Provide the [x, y] coordinate of the cell's center where the given text is located.  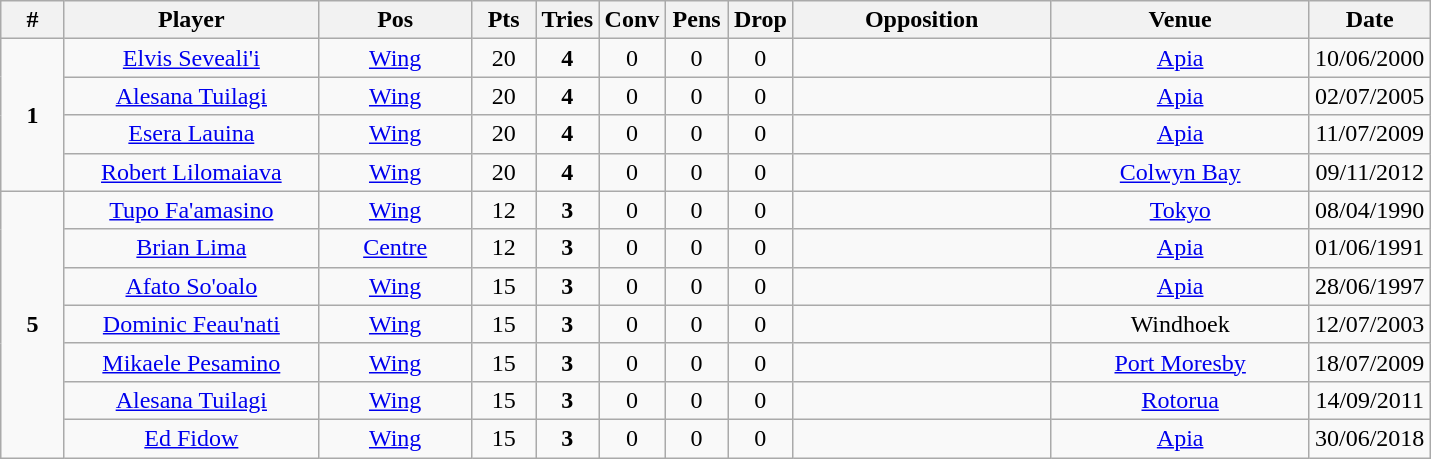
1 [33, 115]
Dominic Feau'nati [191, 324]
Afato So'oalo [191, 286]
08/04/1990 [1369, 210]
Tupo Fa'amasino [191, 210]
Player [191, 20]
Rotorua [1180, 400]
Opposition [922, 20]
11/07/2009 [1369, 134]
Centre [395, 248]
18/07/2009 [1369, 362]
28/06/1997 [1369, 286]
14/09/2011 [1369, 400]
12/07/2003 [1369, 324]
Robert Lilomaiava [191, 172]
01/06/1991 [1369, 248]
Conv [632, 20]
Port Moresby [1180, 362]
Venue [1180, 20]
Drop [760, 20]
Mikaele Pesamino [191, 362]
Tokyo [1180, 210]
10/06/2000 [1369, 58]
09/11/2012 [1369, 172]
5 [33, 324]
Windhoek [1180, 324]
Pts [504, 20]
Esera Lauina [191, 134]
30/06/2018 [1369, 438]
Pos [395, 20]
# [33, 20]
Pens [697, 20]
02/07/2005 [1369, 96]
Date [1369, 20]
Colwyn Bay [1180, 172]
Tries [568, 20]
Elvis Seveali'i [191, 58]
Brian Lima [191, 248]
Ed Fidow [191, 438]
